Provide the (x, y) coordinate of the cell's center where the given text is located.  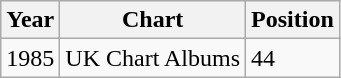
Year (30, 20)
UK Chart Albums (153, 58)
Chart (153, 20)
Position (293, 20)
1985 (30, 58)
44 (293, 58)
